For the text-containing cell, return its midpoint in [x, y] coordinate format. 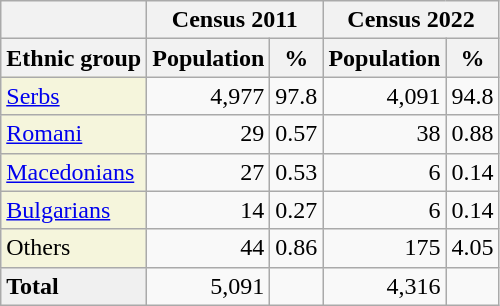
0.86 [296, 248]
Serbs [74, 96]
Census 2011 [235, 20]
4.05 [472, 248]
Macedonians [74, 172]
Romani [74, 134]
Census 2022 [411, 20]
Ethnic group [74, 58]
Bulgarians [74, 210]
0.88 [472, 134]
Total [74, 286]
0.27 [296, 210]
0.53 [296, 172]
0.57 [296, 134]
44 [208, 248]
4,316 [384, 286]
14 [208, 210]
38 [384, 134]
97.8 [296, 96]
4,091 [384, 96]
175 [384, 248]
94.8 [472, 96]
29 [208, 134]
5,091 [208, 286]
Others [74, 248]
27 [208, 172]
4,977 [208, 96]
